Pinpoint the cell where the given text exists, returning its (x, y) midpoint coordinate. 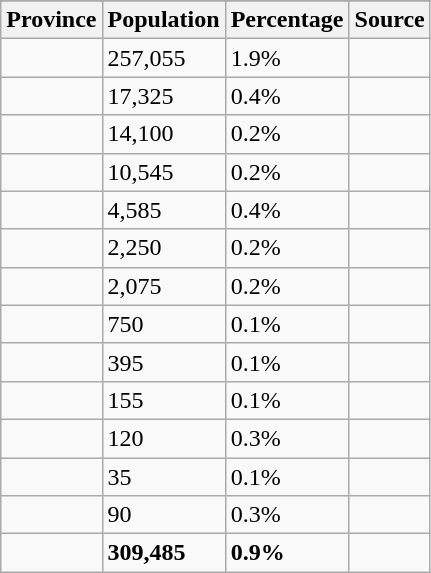
17,325 (164, 96)
Population (164, 20)
1.9% (287, 58)
90 (164, 515)
309,485 (164, 553)
2,075 (164, 286)
257,055 (164, 58)
0.9% (287, 553)
750 (164, 324)
120 (164, 438)
4,585 (164, 210)
35 (164, 477)
Source (390, 20)
155 (164, 400)
Province (52, 20)
Percentage (287, 20)
2,250 (164, 248)
10,545 (164, 172)
14,100 (164, 134)
395 (164, 362)
